Extract the [x, y] coordinate from the center of the cell holding the provided text.  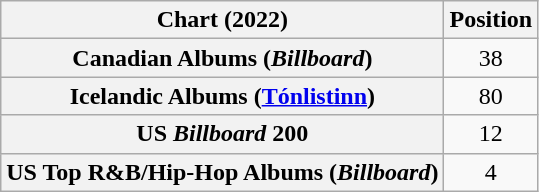
US Top R&B/Hip-Hop Albums (Billboard) [222, 172]
Position [491, 20]
38 [491, 58]
Chart (2022) [222, 20]
US Billboard 200 [222, 134]
4 [491, 172]
Icelandic Albums (Tónlistinn) [222, 96]
80 [491, 96]
12 [491, 134]
Canadian Albums (Billboard) [222, 58]
